Identify which cell holds the provided text, then report its (X, Y) central coordinate. 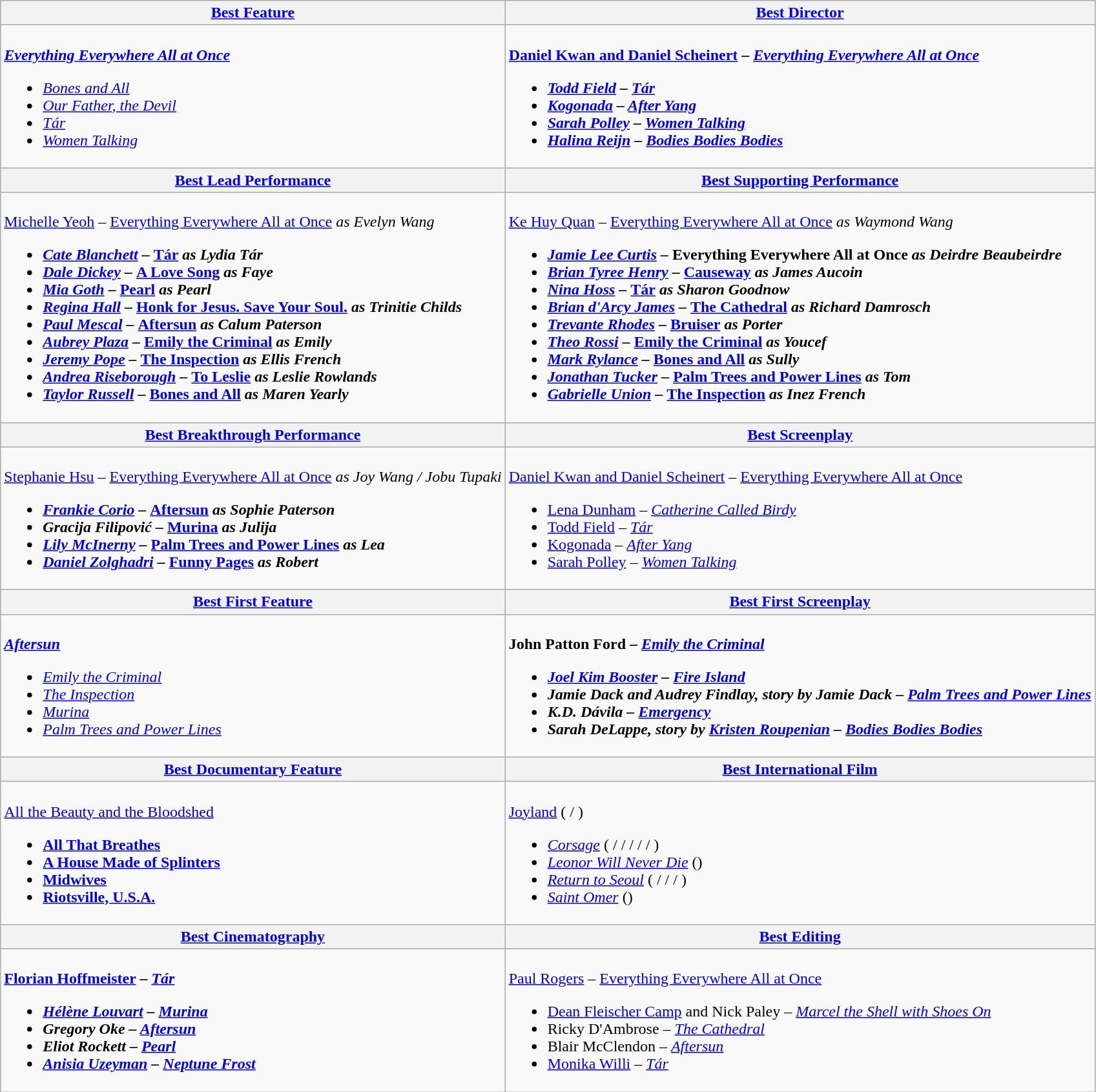
All the Beauty and the BloodshedAll That BreathesA House Made of SplintersMidwivesRiotsville, U.S.A. (253, 852)
Best First Screenplay (800, 602)
AftersunEmily the CriminalThe InspectionMurinaPalm Trees and Power Lines (253, 686)
Best Cinematography (253, 936)
Best Feature (253, 13)
Best Director (800, 13)
Everything Everywhere All at OnceBones and AllOur Father, the DevilTárWomen Talking (253, 97)
Best Editing (800, 936)
Best International Film (800, 769)
Best Lead Performance (253, 180)
Best Screenplay (800, 435)
Best Documentary Feature (253, 769)
Best Breakthrough Performance (253, 435)
Joyland ( / )Corsage ( / / / / / )Leonor Will Never Die ()Return to Seoul ( / / / )Saint Omer () (800, 852)
Florian Hoffmeister – TárHélène Louvart – MurinaGregory Oke – AftersunEliot Rockett – PearlAnisia Uzeyman – Neptune Frost (253, 1020)
Best First Feature (253, 602)
Best Supporting Performance (800, 180)
